Scan for the cell matching the given text and deliver its (X, Y) coordinate at center. 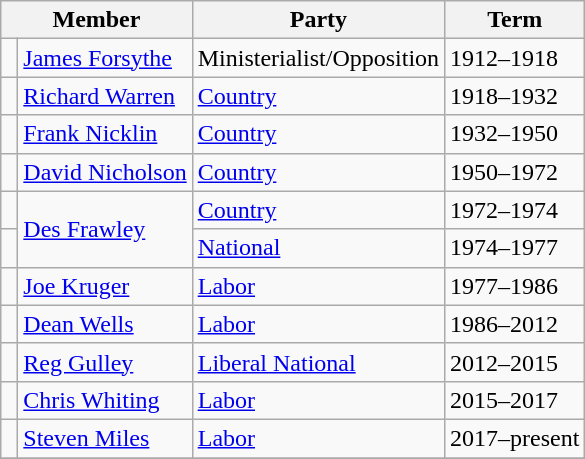
Dean Wells (105, 324)
Liberal National (318, 362)
Party (318, 20)
Term (515, 20)
David Nicholson (105, 172)
1974–1977 (515, 248)
1912–1918 (515, 58)
1986–2012 (515, 324)
1972–1974 (515, 210)
1950–1972 (515, 172)
Reg Gulley (105, 362)
National (318, 248)
James Forsythe (105, 58)
Steven Miles (105, 438)
2017–present (515, 438)
Joe Kruger (105, 286)
Ministerialist/Opposition (318, 58)
Member (96, 20)
1977–1986 (515, 286)
Frank Nicklin (105, 134)
Des Frawley (105, 229)
2012–2015 (515, 362)
Chris Whiting (105, 400)
1918–1932 (515, 96)
2015–2017 (515, 400)
Richard Warren (105, 96)
1932–1950 (515, 134)
